Find where the given text appears and provide that cell's center as (X, Y) coordinate. 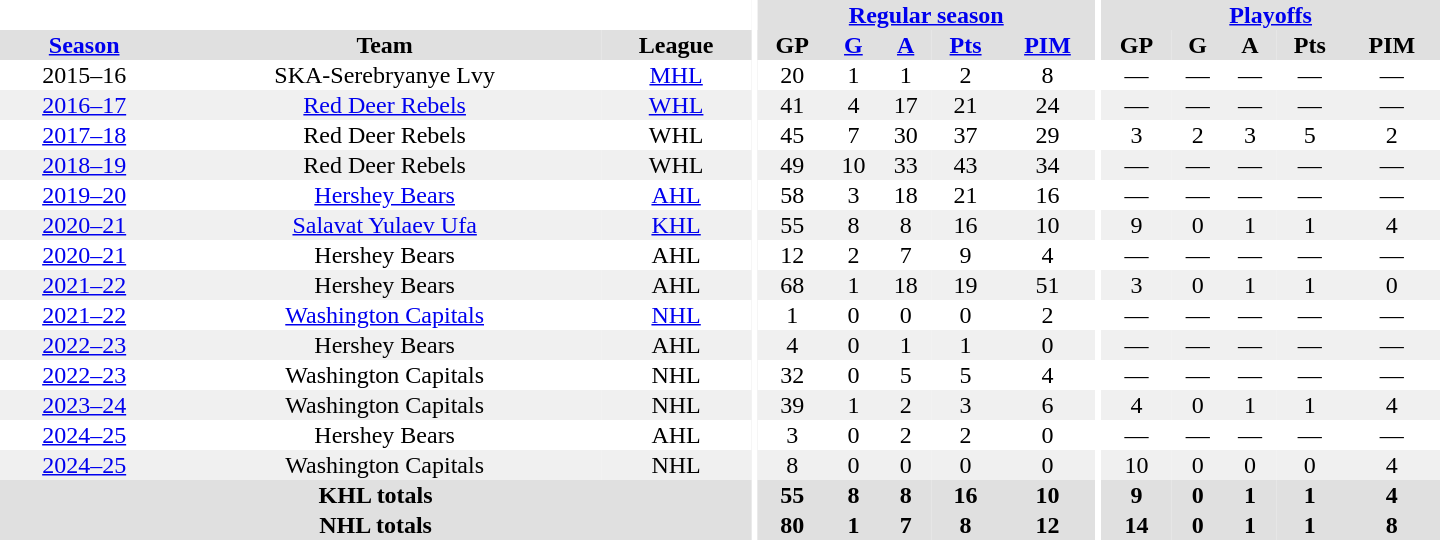
19 (966, 285)
32 (792, 375)
30 (906, 135)
6 (1047, 405)
League (676, 45)
80 (792, 525)
49 (792, 165)
NHL totals (376, 525)
SKA-Serebryanye Lvy (384, 75)
Salavat Yulaev Ufa (384, 225)
33 (906, 165)
2018–19 (84, 165)
14 (1136, 525)
51 (1047, 285)
Playoffs (1270, 15)
17 (906, 105)
2023–24 (84, 405)
Team (384, 45)
20 (792, 75)
37 (966, 135)
58 (792, 195)
2017–18 (84, 135)
45 (792, 135)
2016–17 (84, 105)
34 (1047, 165)
39 (792, 405)
MHL (676, 75)
29 (1047, 135)
43 (966, 165)
2019–20 (84, 195)
24 (1047, 105)
KHL totals (376, 495)
Regular season (926, 15)
68 (792, 285)
KHL (676, 225)
41 (792, 105)
Season (84, 45)
2015–16 (84, 75)
